Output the [x, y] coordinate of the center of the cell containing the given text.  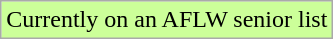
Currently on an AFLW senior list [167, 20]
